Find where the given text appears and provide that cell's center as (X, Y) coordinate. 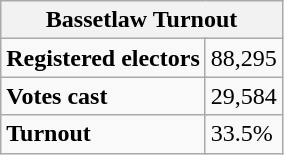
Bassetlaw Turnout (142, 20)
Registered electors (104, 58)
33.5% (244, 134)
Turnout (104, 134)
Votes cast (104, 96)
88,295 (244, 58)
29,584 (244, 96)
